Return the (X, Y) coordinate for the center point of the cell that contains the specified text.  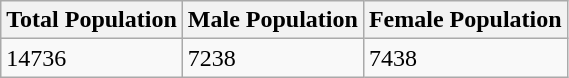
Male Population (272, 20)
14736 (92, 58)
7438 (465, 58)
7238 (272, 58)
Total Population (92, 20)
Female Population (465, 20)
